Extract the [x, y] coordinate from the center of the cell holding the provided text.  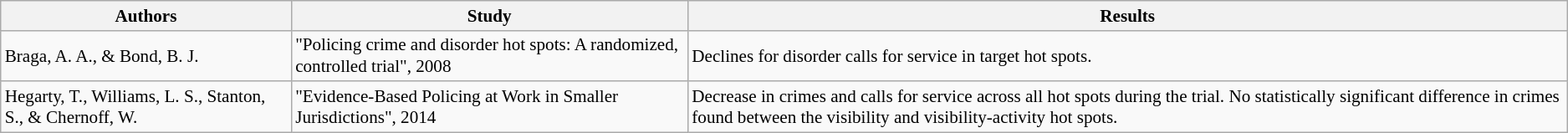
"Evidence-Based Policing at Work in Smaller Jurisdictions", 2014 [489, 107]
"Policing crime and disorder hot spots: A randomized, controlled trial", 2008 [489, 55]
Declines for disorder calls for service in target hot spots. [1127, 55]
Study [489, 15]
Authors [146, 15]
Braga, A. A., & Bond, B. J. [146, 55]
Results [1127, 15]
Hegarty, T., Williams, L. S., Stanton, S., & Chernoff, W. [146, 107]
